Determine the (x, y) coordinate at the center of the cell enclosing the given text.  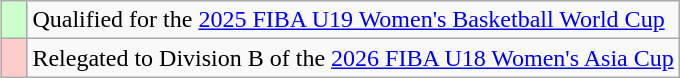
Qualified for the 2025 FIBA U19 Women's Basketball World Cup (353, 20)
Relegated to Division B of the 2026 FIBA U18 Women's Asia Cup (353, 58)
